Locate the cell with the specified text and output its (x, y) center coordinate. 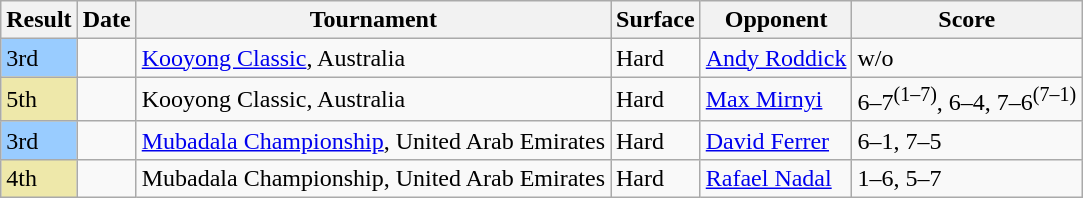
w/o (967, 58)
Rafael Nadal (776, 178)
Score (967, 20)
Max Mirnyi (776, 100)
Date (106, 20)
Tournament (373, 20)
David Ferrer (776, 140)
4th (39, 178)
Andy Roddick (776, 58)
6–7(1–7), 6–4, 7–6(7–1) (967, 100)
Surface (655, 20)
1–6, 5–7 (967, 178)
Opponent (776, 20)
6–1, 7–5 (967, 140)
Result (39, 20)
5th (39, 100)
